Capture the cell that displays the provided text and extract its [X, Y] central coordinate. 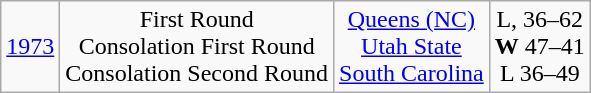
Queens (NC)Utah StateSouth Carolina [412, 47]
L, 36–62W 47–41L 36–49 [540, 47]
1973 [30, 47]
First RoundConsolation First RoundConsolation Second Round [197, 47]
